Capture the cell that displays the provided text and extract its [x, y] central coordinate. 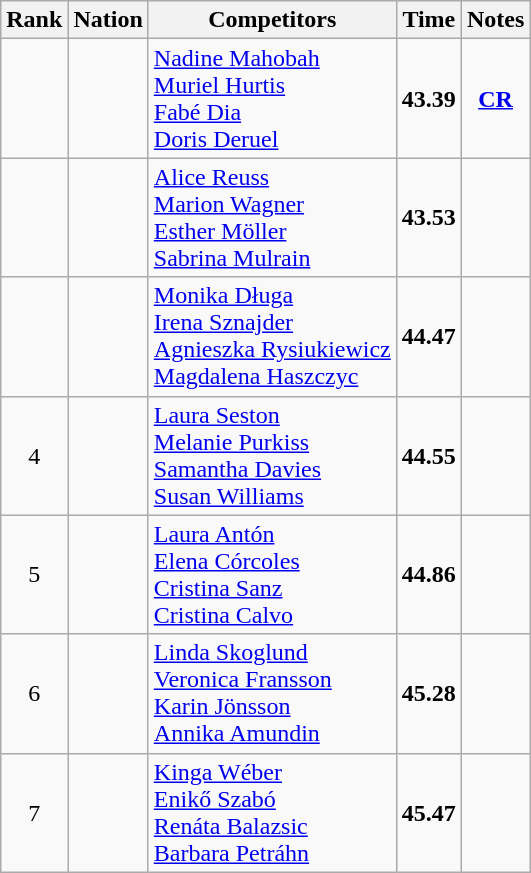
Kinga WéberEnikő SzabóRenáta BalazsicBarbara Petráhn [272, 812]
Rank [34, 20]
CR [495, 98]
44.55 [428, 456]
45.47 [428, 812]
44.86 [428, 574]
43.39 [428, 98]
Alice ReussMarion WagnerEsther MöllerSabrina Mulrain [272, 218]
4 [34, 456]
Laura SestonMelanie PurkissSamantha DaviesSusan Williams [272, 456]
5 [34, 574]
44.47 [428, 336]
Notes [495, 20]
Time [428, 20]
Nadine MahobahMuriel HurtisFabé DiaDoris Deruel [272, 98]
7 [34, 812]
Monika DługaIrena SznajderAgnieszka RysiukiewiczMagdalena Haszczyc [272, 336]
Nation [108, 20]
45.28 [428, 694]
Linda SkoglundVeronica FranssonKarin JönssonAnnika Amundin [272, 694]
Laura AntónElena CórcolesCristina SanzCristina Calvo [272, 574]
43.53 [428, 218]
6 [34, 694]
Competitors [272, 20]
